Capture the cell that displays the provided text and extract its (x, y) central coordinate. 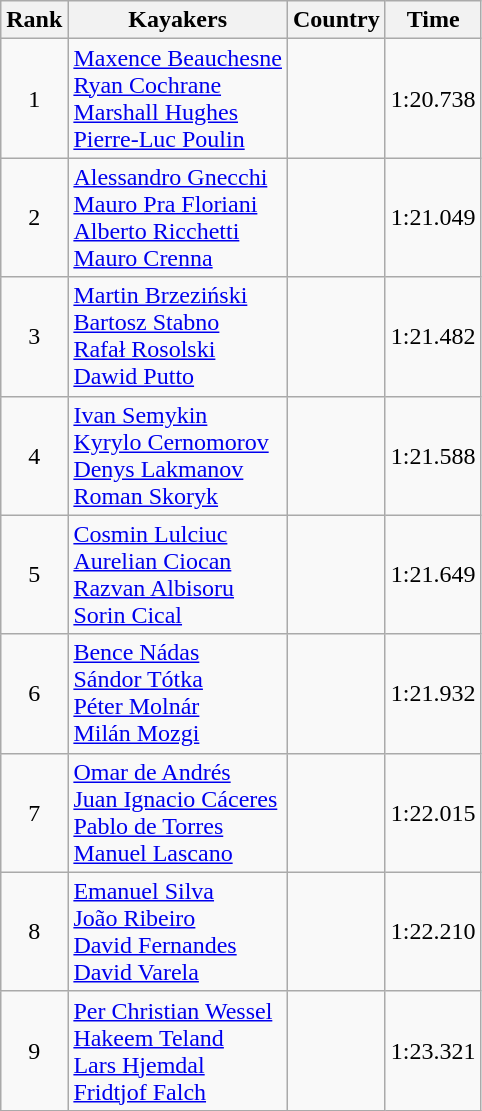
3 (34, 336)
1:21.649 (433, 574)
Maxence BeauchesneRyan CochraneMarshall HughesPierre-Luc Poulin (178, 98)
2 (34, 218)
7 (34, 812)
1:22.015 (433, 812)
Bence NádasSándor TótkaPéter MolnárMilán Mozgi (178, 694)
1:20.738 (433, 98)
1:22.210 (433, 932)
8 (34, 932)
1:21.049 (433, 218)
Alessandro GnecchiMauro Pra FlorianiAlberto RicchettiMauro Crenna (178, 218)
Martin BrzezińskiBartosz StabnoRafał RosolskiDawid Putto (178, 336)
Ivan SemykinKyrylo CernomorovDenys LakmanovRoman Skoryk (178, 456)
Country (336, 20)
Kayakers (178, 20)
4 (34, 456)
Per Christian WesselHakeem TelandLars HjemdalFridtjof Falch (178, 1050)
9 (34, 1050)
1:23.321 (433, 1050)
1:21.482 (433, 336)
Emanuel SilvaJoão RibeiroDavid FernandesDavid Varela (178, 932)
6 (34, 694)
5 (34, 574)
1:21.588 (433, 456)
Time (433, 20)
Omar de AndrésJuan Ignacio CáceresPablo de TorresManuel Lascano (178, 812)
1 (34, 98)
Rank (34, 20)
Cosmin LulciucAurelian CiocanRazvan AlbisoruSorin Cical (178, 574)
1:21.932 (433, 694)
